Identify which cell holds the provided text, then report its (x, y) central coordinate. 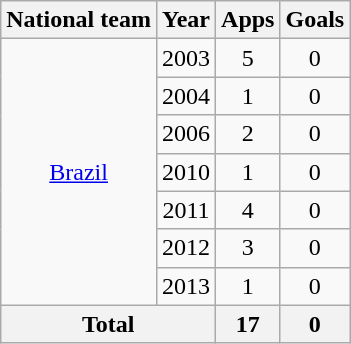
2013 (186, 286)
2010 (186, 172)
2012 (186, 248)
Brazil (79, 172)
National team (79, 20)
4 (248, 210)
3 (248, 248)
2006 (186, 134)
5 (248, 58)
Apps (248, 20)
17 (248, 324)
2011 (186, 210)
Goals (315, 20)
2004 (186, 96)
2003 (186, 58)
2 (248, 134)
Year (186, 20)
Total (108, 324)
